Scan for the cell matching the given text and deliver its (x, y) coordinate at center. 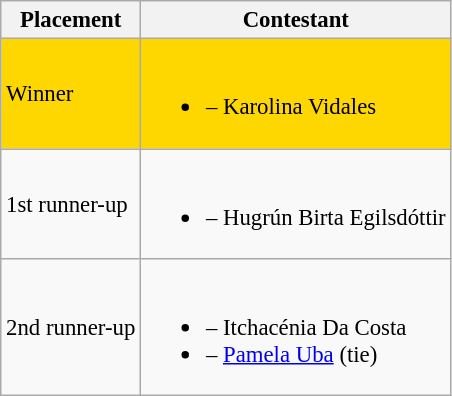
2nd runner-up (71, 328)
– Karolina Vidales (296, 94)
1st runner-up (71, 204)
– Itchacénia Da Costa – Pamela Uba (tie) (296, 328)
Contestant (296, 20)
Winner (71, 94)
– Hugrún Birta Egilsdóttir (296, 204)
Placement (71, 20)
